Find where the given text appears and provide that cell's center as (x, y) coordinate. 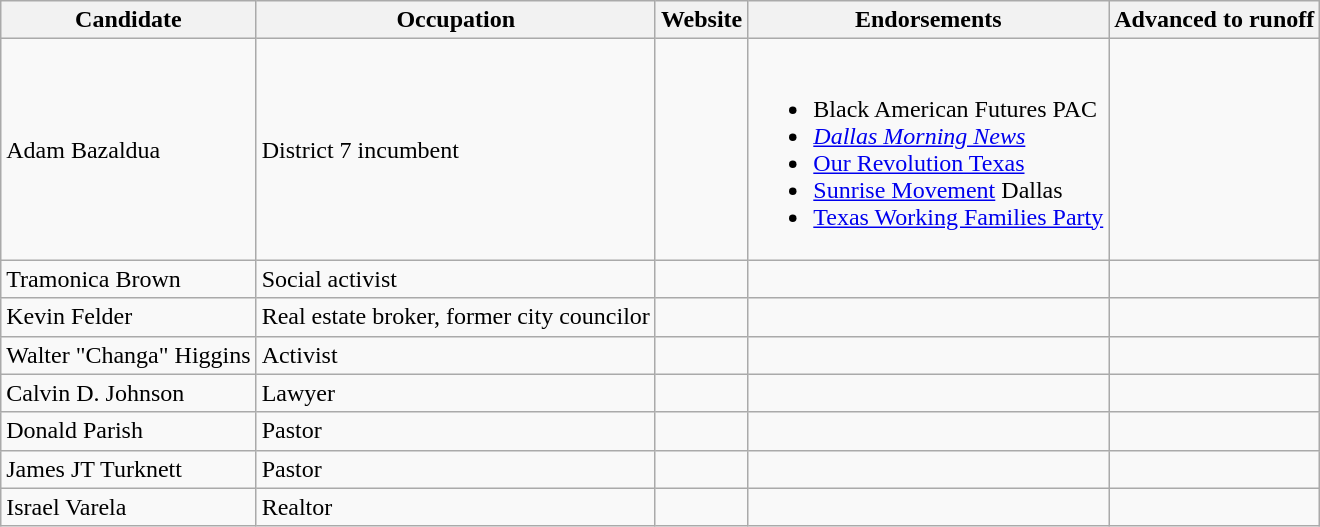
Occupation (456, 20)
Social activist (456, 279)
Adam Bazaldua (128, 150)
Walter "Changa" Higgins (128, 355)
District 7 incumbent (456, 150)
Lawyer (456, 393)
Donald Parish (128, 431)
Calvin D. Johnson (128, 393)
Realtor (456, 507)
Kevin Felder (128, 317)
James JT Turknett (128, 469)
Black American Futures PACDallas Morning NewsOur Revolution TexasSunrise Movement DallasTexas Working Families Party (928, 150)
Candidate (128, 20)
Real estate broker, former city councilor (456, 317)
Advanced to runoff (1214, 20)
Israel Varela (128, 507)
Tramonica Brown (128, 279)
Website (701, 20)
Endorsements (928, 20)
Activist (456, 355)
